Pinpoint the cell where the given text exists, returning its [X, Y] midpoint coordinate. 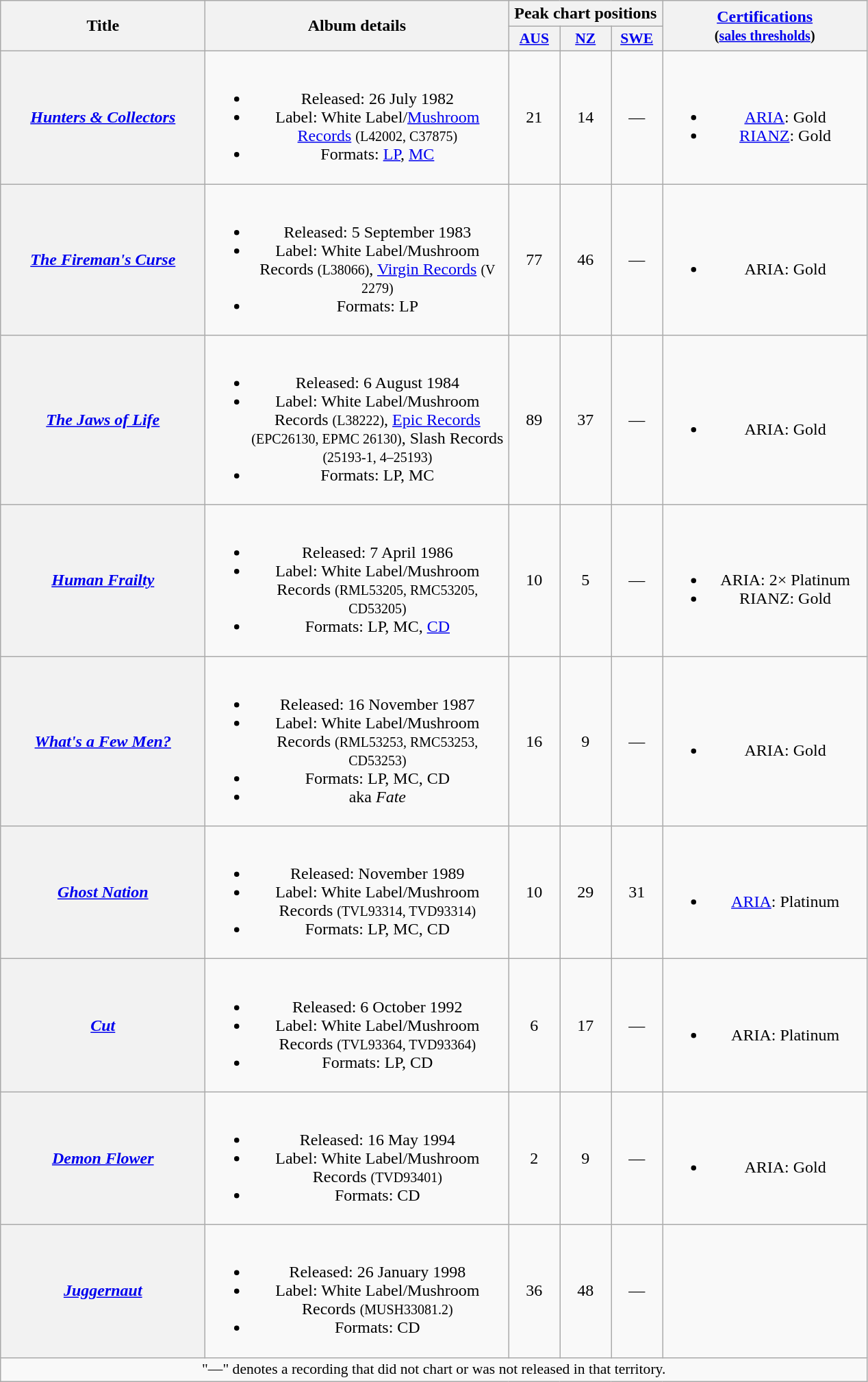
Hunters & Collectors [103, 117]
31 [637, 893]
Released: 6 October 1992Label: White Label/Mushroom Records (TVL93364, TVD93364)Formats: LP, CD [357, 1025]
Demon Flower [103, 1158]
Released: 26 January 1998Label: White Label/Mushroom Records (MUSH33081.2)Formats: CD [357, 1291]
SWE [637, 39]
17 [586, 1025]
NZ [586, 39]
5 [586, 580]
Title [103, 26]
37 [586, 420]
AUS [534, 39]
What's a Few Men? [103, 741]
36 [534, 1291]
Certifications(sales thresholds) [765, 26]
6 [534, 1025]
ARIA: Gold RIANZ: Gold [765, 117]
29 [586, 893]
Released: 5 September 1983Label: White Label/Mushroom Records (L38066), Virgin Records (V 2279)Formats: LP [357, 259]
Released: 16 May 1994Label: White Label/Mushroom Records (TVD93401)Formats: CD [357, 1158]
Cut [103, 1025]
The Fireman's Curse [103, 259]
Juggernaut [103, 1291]
Album details [357, 26]
Ghost Nation [103, 893]
Human Frailty [103, 580]
77 [534, 259]
Released: 16 November 1987Label: White Label/Mushroom Records (RML53253, RMC53253, CD53253)Formats: LP, MC, CDaka Fate [357, 741]
The Jaws of Life [103, 420]
Released: 7 April 1986Label: White Label/Mushroom Records (RML53205, RMC53205, CD53205)Formats: LP, MC, CD [357, 580]
89 [534, 420]
2 [534, 1158]
Peak chart positions [586, 14]
48 [586, 1291]
ARIA: 2× PlatinumRIANZ: Gold [765, 580]
46 [586, 259]
21 [534, 117]
14 [586, 117]
16 [534, 741]
Released: November 1989Label: White Label/Mushroom Records (TVL93314, TVD93314)Formats: LP, MC, CD [357, 893]
"—" denotes a recording that did not chart or was not released in that territory. [434, 1370]
Released: 26 July 1982Label: White Label/Mushroom Records (L42002, C37875)Formats: LP, MC [357, 117]
